Detect which cell encompasses the target text, then output its (X, Y) center coordinate. 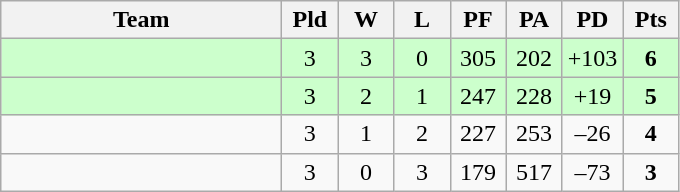
L (422, 20)
Team (142, 20)
4 (651, 134)
179 (478, 172)
+103 (592, 58)
202 (534, 58)
PF (478, 20)
Pts (651, 20)
Pld (310, 20)
PD (592, 20)
305 (478, 58)
5 (651, 96)
–73 (592, 172)
PA (534, 20)
227 (478, 134)
6 (651, 58)
–26 (592, 134)
228 (534, 96)
247 (478, 96)
253 (534, 134)
517 (534, 172)
+19 (592, 96)
W (366, 20)
